Locate the cell with the specified text and output its (X, Y) center coordinate. 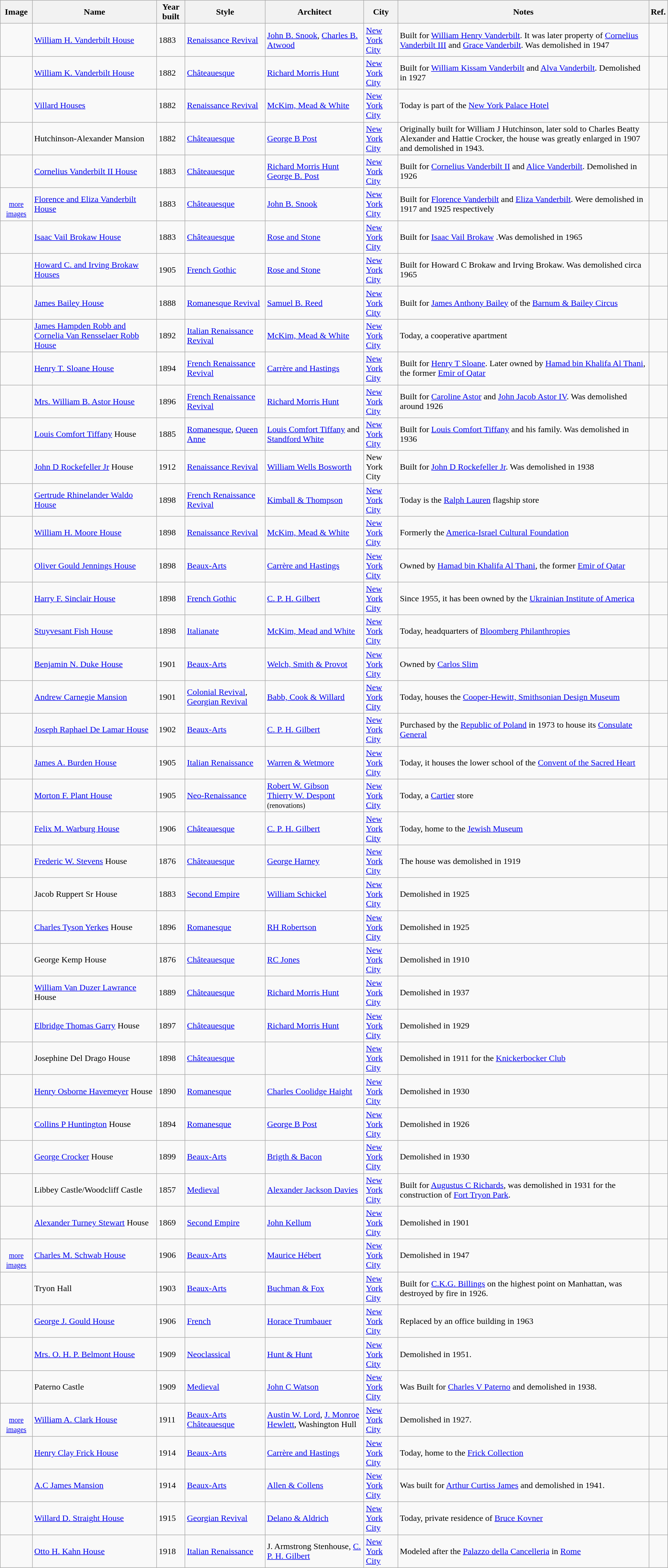
Cornelius Vanderbilt II House (94, 171)
Built for William Kissam Vanderbilt and Alva Vanderbilt. Demolished in 1927 (523, 73)
Austin W. Lord, J. Monroe Hewlett, Washington Hull (315, 1420)
Today, a Cartier store (523, 795)
Elbridge Thomas Garry House (94, 1026)
Libbey Castle/Woodcliff Castle (94, 1190)
Welch, Smith & Provot (315, 664)
Demolished in 1937 (523, 993)
Samuel B. Reed (315, 303)
Formerly the America-Israel Cultural Foundation (523, 533)
1903 (171, 1288)
Villard Houses (94, 106)
Built for John D Rockefeller Jr. Was demolished in 1938 (523, 467)
Notes (523, 12)
1902 (171, 730)
George Kemp House (94, 960)
Collins P Huntington House (94, 1124)
John D Rockefeller Jr House (94, 467)
Maurice Hébert (315, 1255)
Harry F. Sinclair House (94, 598)
Built for Henry T Sloane. Later owned by Hamad bin Khalifa Al Thani, the former Emir of Qatar (523, 368)
Georgian Revival (225, 1518)
Horace Trumbauer (315, 1321)
Paterno Castle (94, 1387)
Demolished in 1951. (523, 1354)
Italianate (225, 631)
Tryon Hall (94, 1288)
William Schickel (315, 894)
Built for C.K.G. Billings on the highest point on Manhattan, was destroyed by fire in 1926. (523, 1288)
Today, headquarters of Bloomberg Philanthropies (523, 631)
Andrew Carnegie Mansion (94, 697)
Allen & Collens (315, 1486)
Purchased by the Republic of Poland in 1973 to house its Consulate General (523, 730)
Louis Comfort Tiffany and Standford White (315, 434)
John C Watson (315, 1387)
Demolished in 1911 for the Knickerbocker Club (523, 1058)
1912 (171, 467)
Built for William Henry Vanderbilt. It was later property of Cornelius Vanderbilt III and Grace Vanderbilt. Was demolished in 1947 (523, 40)
Style (225, 12)
Name (94, 12)
Italian Renaissance Revival (225, 335)
Oliver Gould Jennings House (94, 566)
Isaac Vail Brokaw House (94, 237)
Howard C. and Irving Brokaw Houses (94, 270)
Warren & Wetmore (315, 763)
Architect (315, 12)
Charles M. Schwab House (94, 1255)
Morton F. Plant House (94, 795)
Today, private residence of Bruce Kovner (523, 1518)
Charles Tyson Yerkes House (94, 927)
Demolished in 1910 (523, 960)
Henry Osborne Havemeyer House (94, 1091)
J. Armstrong Stenhouse, C. P. H. Gilbert (315, 1551)
Replaced by an office building in 1963 (523, 1321)
Today, a cooperative apartment (523, 335)
Demolished in 1947 (523, 1255)
Mrs. O. H. P. Belmont House (94, 1354)
Neo-Renaissance (225, 795)
City (381, 12)
Built for Cornelius Vanderbilt II and Alice Vanderbilt. Demolished in 1926 (523, 171)
Alexander Jackson Davies (315, 1190)
A.C James Mansion (94, 1486)
Romanesque, Queen Anne (225, 434)
George Harney (315, 861)
Built for Louis Comfort Tiffany and his family. Was demolished in 1936 (523, 434)
Built for Isaac Vail Brokaw .Was demolished in 1965 (523, 237)
John Kellum (315, 1223)
French (225, 1321)
Romanesque Revival (225, 303)
Demolished in 1901 (523, 1223)
William Van Duzer Lawrance House (94, 993)
Stuyvesant Fish House (94, 631)
Hutchinson-Alexander Mansion (94, 138)
George J. Gould House (94, 1321)
Built for James Anthony Bailey of the Barnum & Bailey Circus (523, 303)
The house was demolished in 1919 (523, 861)
Demolished in 1929 (523, 1026)
William H. Vanderbilt House (94, 40)
1918 (171, 1551)
William H. Moore House (94, 533)
John B. Snook, Charles B. Atwood (315, 40)
RC Jones (315, 960)
1890 (171, 1091)
Brigth & Bacon (315, 1157)
Florence and Eliza Vanderbilt House (94, 204)
Alexander Turney Stewart House (94, 1223)
Today, home to the Jewish Museum (523, 828)
Was Built for Charles V Paterno and demolished in 1938. (523, 1387)
1899 (171, 1157)
Frederic W. Stevens House (94, 861)
1915 (171, 1518)
1888 (171, 303)
Kimball & Thompson (315, 500)
Modeled after the Palazzo della Cancelleria in Rome (523, 1551)
1889 (171, 993)
Jacob Ruppert Sr House (94, 894)
Babb, Cook & Willard (315, 697)
McKim, Mead and White (315, 631)
William K. Vanderbilt House (94, 73)
Ref. (658, 12)
Delano & Aldrich (315, 1518)
Since 1955, it has been owned by the Ukrainian Institute of America (523, 598)
1897 (171, 1026)
George Crocker House (94, 1157)
Gertrude Rhinelander Waldo House (94, 500)
John B. Snook (315, 204)
Today, it houses the lower school of the Convent of the Sacred Heart (523, 763)
Built for Caroline Astor and John Jacob Astor IV. Was demolished around 1926 (523, 401)
Neoclassical (225, 1354)
Owned by Hamad bin Khalifa Al Thani, the former Emir of Qatar (523, 566)
Buchman & Fox (315, 1288)
1911 (171, 1420)
1869 (171, 1223)
1892 (171, 335)
Built for Florence Vanderbilt and Eliza Vanderbilt. Were demolished in 1917 and 1925 respectively (523, 204)
Today is the Ralph Lauren flagship store (523, 500)
Was built for Arthur Curtiss James and demolished in 1941. (523, 1486)
James A. Burden House (94, 763)
Built for Howard C Brokaw and Irving Brokaw. Was demolished circa 1965 (523, 270)
Robert W. GibsonThierry W. Despont (renovations) (315, 795)
Otto H. Kahn House (94, 1551)
Owned by Carlos Slim (523, 664)
Beaux-Arts Châteauesque (225, 1420)
James Bailey House (94, 303)
James Hampden Robb and Cornelia Van Rensselaer Robb House (94, 335)
Henry Clay Frick House (94, 1452)
Henry T. Sloane House (94, 368)
Today is part of the New York Palace Hotel (523, 106)
Colonial Revival, Georgian Revival (225, 697)
Josephine Del Drago House (94, 1058)
Year built (171, 12)
1857 (171, 1190)
Today, home to the Frick Collection (523, 1452)
William A. Clark House (94, 1420)
Hunt & Hunt (315, 1354)
Richard Morris Hunt George B. Post (315, 171)
Willard D. Straight House (94, 1518)
Louis Comfort Tiffany House (94, 434)
Today, houses the Cooper-Hewitt, Smithsonian Design Museum (523, 697)
Image (16, 12)
Felix M. Warburg House (94, 828)
Charles Coolidge Haight (315, 1091)
Demolished in 1927. (523, 1420)
Benjamin N. Duke House (94, 664)
Built for Augustus C Richards, was demolished in 1931 for the construction of Fort Tryon Park. (523, 1190)
Joseph Raphael De Lamar House (94, 730)
1885 (171, 434)
Demolished in 1926 (523, 1124)
RH Robertson (315, 927)
Mrs. William B. Astor House (94, 401)
William Wells Bosworth (315, 467)
